For the text-containing cell, return its midpoint in [x, y] coordinate format. 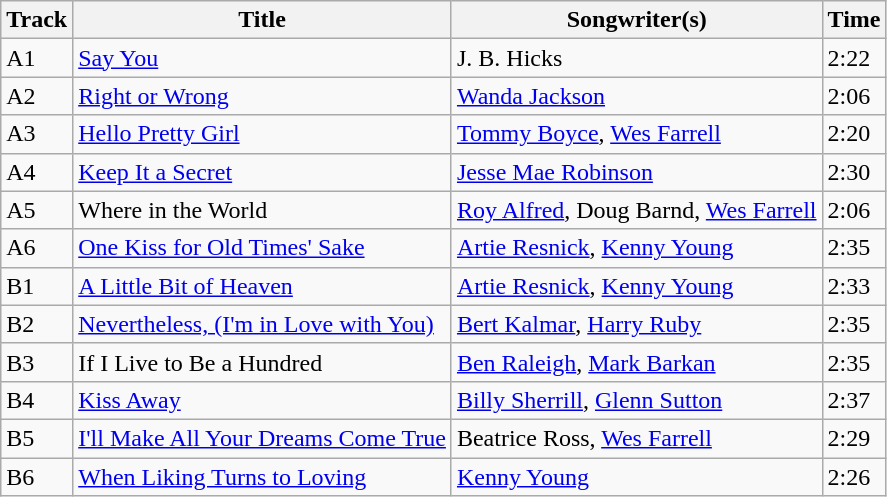
J. B. Hicks [636, 58]
A1 [37, 58]
2:37 [854, 400]
If I Live to Be a Hundred [262, 362]
One Kiss for Old Times' Sake [262, 248]
B3 [37, 362]
2:20 [854, 134]
A6 [37, 248]
Billy Sherrill, Glenn Sutton [636, 400]
Kiss Away [262, 400]
Say You [262, 58]
A2 [37, 96]
B5 [37, 438]
A5 [37, 210]
Title [262, 20]
2:33 [854, 286]
Songwriter(s) [636, 20]
B6 [37, 477]
A3 [37, 134]
Roy Alfred, Doug Barnd, Wes Farrell [636, 210]
2:22 [854, 58]
2:30 [854, 172]
Kenny Young [636, 477]
When Liking Turns to Loving [262, 477]
2:26 [854, 477]
Hello Pretty Girl [262, 134]
Wanda Jackson [636, 96]
A4 [37, 172]
Nevertheless, (I'm in Love with You) [262, 324]
B1 [37, 286]
Right or Wrong [262, 96]
B4 [37, 400]
I'll Make All Your Dreams Come True [262, 438]
Jesse Mae Robinson [636, 172]
Track [37, 20]
A Little Bit of Heaven [262, 286]
2:29 [854, 438]
Keep It a Secret [262, 172]
Where in the World [262, 210]
Beatrice Ross, Wes Farrell [636, 438]
Bert Kalmar, Harry Ruby [636, 324]
Ben Raleigh, Mark Barkan [636, 362]
Time [854, 20]
B2 [37, 324]
Tommy Boyce, Wes Farrell [636, 134]
